Return the [X, Y] coordinate for the center point of the cell that contains the specified text.  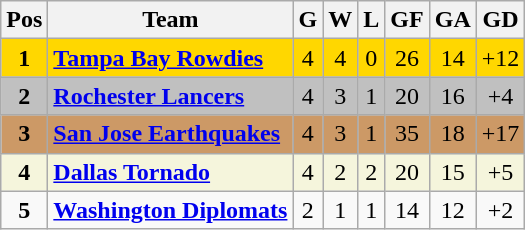
Team [170, 20]
W [340, 20]
35 [407, 134]
+17 [500, 134]
+12 [500, 58]
L [372, 20]
18 [452, 134]
26 [407, 58]
Tampa Bay Rowdies [170, 58]
GA [452, 20]
GD [500, 20]
San Jose Earthquakes [170, 134]
15 [452, 172]
+4 [500, 96]
GF [407, 20]
0 [372, 58]
12 [452, 210]
Washington Diplomats [170, 210]
5 [24, 210]
+2 [500, 210]
+5 [500, 172]
G [308, 20]
Dallas Tornado [170, 172]
Pos [24, 20]
16 [452, 96]
Rochester Lancers [170, 96]
